Search for the cell housing the specified text and yield its [X, Y] center coordinate. 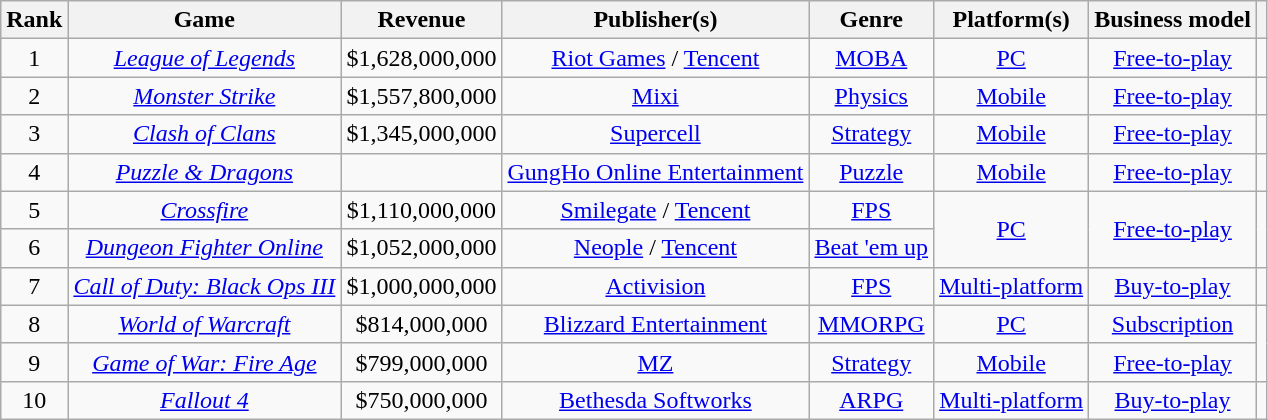
Neople / Tencent [656, 248]
Call of Duty: Black Ops III [204, 286]
Game [204, 20]
Dungeon Fighter Online [204, 248]
World of Warcraft [204, 324]
Publisher(s) [656, 20]
Game of War: Fire Age [204, 362]
Business model [1173, 20]
Riot Games / Tencent [656, 58]
Rank [34, 20]
GungHo Online Entertainment [656, 172]
5 [34, 210]
Genre [872, 20]
Platform(s) [1012, 20]
$799,000,000 [422, 362]
$750,000,000 [422, 400]
$1,000,000,000 [422, 286]
Activision [656, 286]
2 [34, 96]
Clash of Clans [204, 134]
Blizzard Entertainment [656, 324]
$1,557,800,000 [422, 96]
Crossfire [204, 210]
Monster Strike [204, 96]
Supercell [656, 134]
10 [34, 400]
$1,110,000,000 [422, 210]
Subscription [1173, 324]
$1,052,000,000 [422, 248]
League of Legends [204, 58]
3 [34, 134]
Smilegate / Tencent [656, 210]
Physics [872, 96]
MMORPG [872, 324]
8 [34, 324]
ARPG [872, 400]
MOBA [872, 58]
1 [34, 58]
MZ [656, 362]
$814,000,000 [422, 324]
Puzzle [872, 172]
Fallout 4 [204, 400]
Puzzle & Dragons [204, 172]
9 [34, 362]
Bethesda Softworks [656, 400]
4 [34, 172]
$1,345,000,000 [422, 134]
Mixi [656, 96]
7 [34, 286]
$1,628,000,000 [422, 58]
6 [34, 248]
Beat 'em up [872, 248]
Revenue [422, 20]
